Extract the (X, Y) coordinate from the center of the cell holding the provided text.  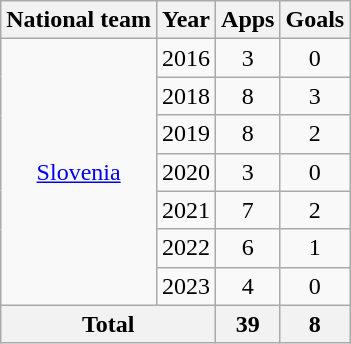
2018 (186, 96)
Slovenia (79, 172)
2023 (186, 286)
7 (248, 210)
6 (248, 248)
Apps (248, 20)
1 (315, 248)
National team (79, 20)
Goals (315, 20)
39 (248, 324)
2022 (186, 248)
2020 (186, 172)
2021 (186, 210)
4 (248, 286)
Total (108, 324)
Year (186, 20)
2016 (186, 58)
2019 (186, 134)
